Identify which cell holds the provided text, then report its (x, y) central coordinate. 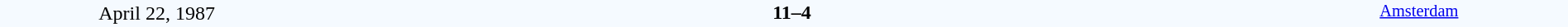
April 22, 1987 (157, 13)
11–4 (791, 12)
Amsterdam (1419, 13)
